Return the (X, Y) coordinate for the center point of the cell that contains the specified text.  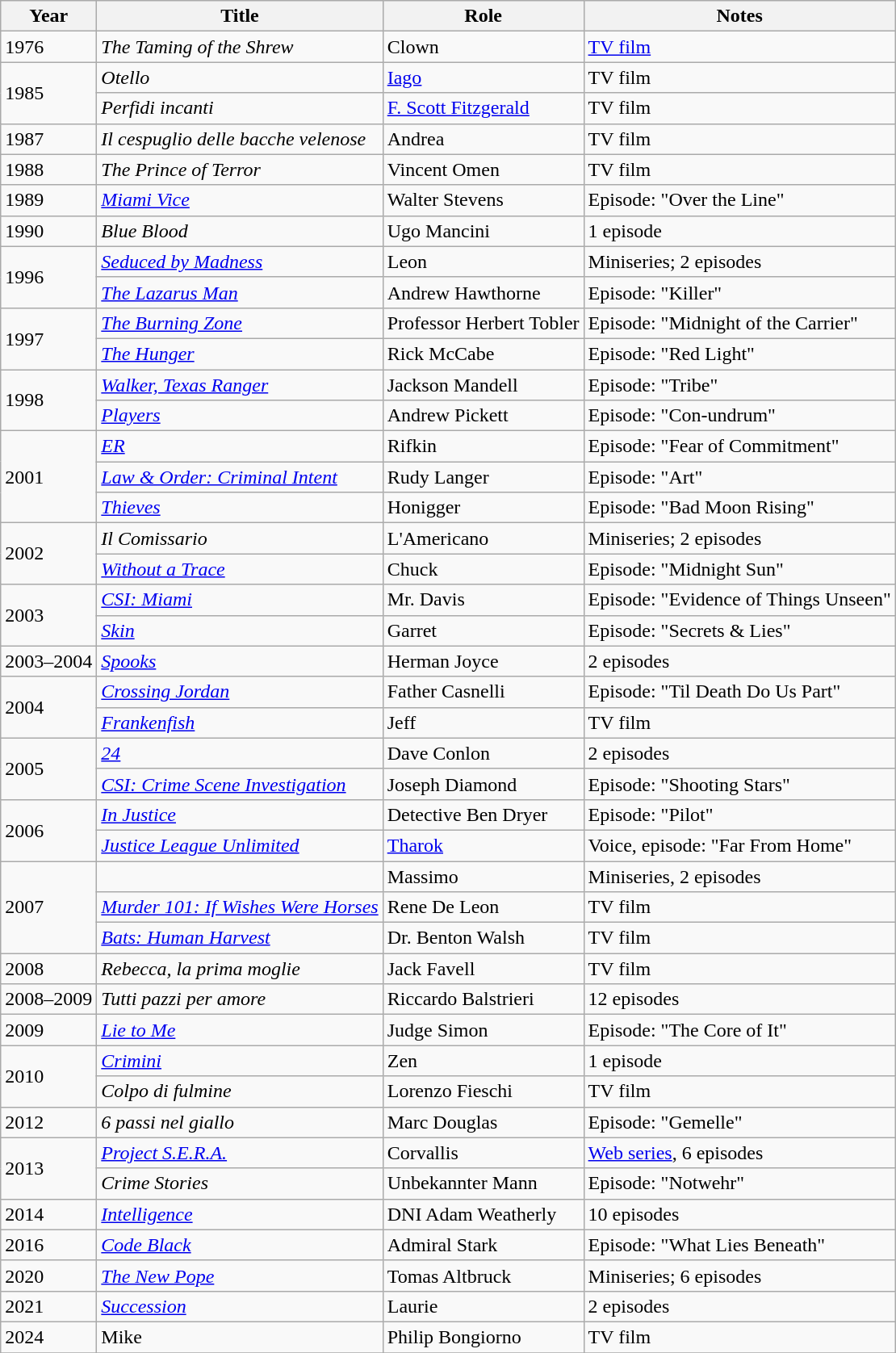
1976 (48, 47)
2009 (48, 1030)
6 passi nel giallo (240, 1122)
Laurie (483, 1306)
CSI: Miami (240, 600)
2007 (48, 907)
Rudy Langer (483, 477)
Admiral Stark (483, 1245)
Mr. Davis (483, 600)
The Burning Zone (240, 323)
CSI: Crime Scene Investigation (240, 784)
Episode: "Tribe" (739, 385)
2008–2009 (48, 999)
Episode: "Bad Moon Rising" (739, 508)
Episode: "Til Death Do Us Part" (739, 692)
Lie to Me (240, 1030)
Jackson Mandell (483, 385)
Episode: "Over the Line" (739, 200)
The Hunger (240, 354)
Andrea (483, 139)
Colpo di fulmine (240, 1091)
Judge Simon (483, 1030)
Lorenzo Fieschi (483, 1091)
Walter Stevens (483, 200)
Justice League Unlimited (240, 845)
1989 (48, 200)
Code Black (240, 1245)
Vincent Omen (483, 170)
Clown (483, 47)
Crime Stories (240, 1183)
Intelligence (240, 1214)
Episode: "What Lies Beneath" (739, 1245)
2021 (48, 1306)
Dave Conlon (483, 753)
2003 (48, 615)
2001 (48, 477)
Chuck (483, 569)
1988 (48, 170)
Tharok (483, 845)
ER (240, 446)
2010 (48, 1076)
Philip Bongiorno (483, 1337)
Crimini (240, 1061)
Otello (240, 77)
Herman Joyce (483, 661)
Mike (240, 1337)
Episode: "Notwehr" (739, 1183)
Marc Douglas (483, 1122)
Spooks (240, 661)
1998 (48, 400)
Miniseries; 6 episodes (739, 1276)
Episode: "Pilot" (739, 815)
2014 (48, 1214)
Succession (240, 1306)
Riccardo Balstrieri (483, 999)
Episode: "Red Light" (739, 354)
1990 (48, 231)
1996 (48, 277)
DNI Adam Weatherly (483, 1214)
Episode: "The Core of It" (739, 1030)
Zen (483, 1061)
In Justice (240, 815)
Jack Favell (483, 969)
Voice, episode: "Far From Home" (739, 845)
L'Americano (483, 538)
Il cespuglio delle bacche velenose (240, 139)
Rene De Leon (483, 907)
Ugo Mancini (483, 231)
Rebecca, la prima moglie (240, 969)
24 (240, 753)
Seduced by Madness (240, 262)
Andrew Hawthorne (483, 292)
Episode: "Midnight Sun" (739, 569)
2003–2004 (48, 661)
Episode: "Fear of Commitment" (739, 446)
Joseph Diamond (483, 784)
Father Casnelli (483, 692)
2013 (48, 1168)
1997 (48, 338)
Murder 101: If Wishes Were Horses (240, 907)
Thieves (240, 508)
2008 (48, 969)
Corvallis (483, 1153)
Unbekannter Mann (483, 1183)
Episode: "Shooting Stars" (739, 784)
Crossing Jordan (240, 692)
Players (240, 416)
2012 (48, 1122)
10 episodes (739, 1214)
Garret (483, 630)
Detective Ben Dryer (483, 815)
Episode: "Gemelle" (739, 1122)
2004 (48, 707)
Episode: "Secrets & Lies" (739, 630)
Frankenfish (240, 723)
Miami Vice (240, 200)
Skin (240, 630)
Perfidi incanti (240, 108)
Il Comissario (240, 538)
Law & Order: Criminal Intent (240, 477)
2016 (48, 1245)
Without a Trace (240, 569)
Title (240, 16)
2005 (48, 769)
Year (48, 16)
Episode: "Evidence of Things Unseen" (739, 600)
2006 (48, 830)
Notes (739, 16)
The Prince of Terror (240, 170)
Walker, Texas Ranger (240, 385)
Jeff (483, 723)
Episode: "Con-undrum" (739, 416)
The Taming of the Shrew (240, 47)
Iago (483, 77)
Dr. Benton Walsh (483, 938)
2002 (48, 554)
Project S.E.R.A. (240, 1153)
Leon (483, 262)
F. Scott Fitzgerald (483, 108)
Massimo (483, 876)
Episode: "Midnight of the Carrier" (739, 323)
Episode: "Art" (739, 477)
Blue Blood (240, 231)
Rifkin (483, 446)
Tomas Altbruck (483, 1276)
1987 (48, 139)
2020 (48, 1276)
Professor Herbert Tobler (483, 323)
Web series, 6 episodes (739, 1153)
Role (483, 16)
12 episodes (739, 999)
The Lazarus Man (240, 292)
Honigger (483, 508)
Andrew Pickett (483, 416)
The New Pope (240, 1276)
Tutti pazzi per amore (240, 999)
Rick McCabe (483, 354)
Episode: "Killer" (739, 292)
1985 (48, 93)
Miniseries, 2 episodes (739, 876)
2024 (48, 1337)
Bats: Human Harvest (240, 938)
